Determine the (x, y) coordinate at the center of the cell enclosing the given text.  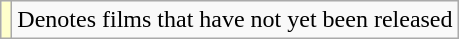
Denotes films that have not yet been released (235, 20)
